Determine the [x, y] coordinate at the center of the cell enclosing the given text.  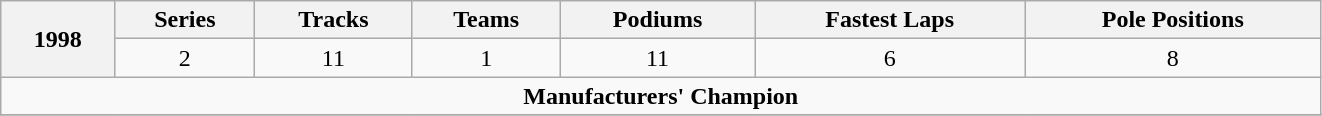
Fastest Laps [890, 20]
1998 [58, 39]
Podiums [657, 20]
Teams [486, 20]
Tracks [334, 20]
8 [1173, 58]
Pole Positions [1173, 20]
Series [185, 20]
2 [185, 58]
1 [486, 58]
Manufacturers' Champion [661, 96]
6 [890, 58]
